Find where the given text appears and provide that cell's center as (X, Y) coordinate. 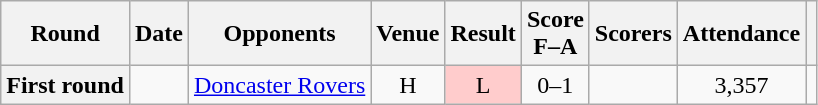
Scorers (633, 34)
ScoreF–A (555, 34)
0–1 (555, 85)
Round (66, 34)
Opponents (279, 34)
Doncaster Rovers (279, 85)
Venue (408, 34)
Result (483, 34)
First round (66, 85)
3,357 (741, 85)
L (483, 85)
H (408, 85)
Date (158, 34)
Attendance (741, 34)
